Detect which cell encompasses the target text, then output its [x, y] center coordinate. 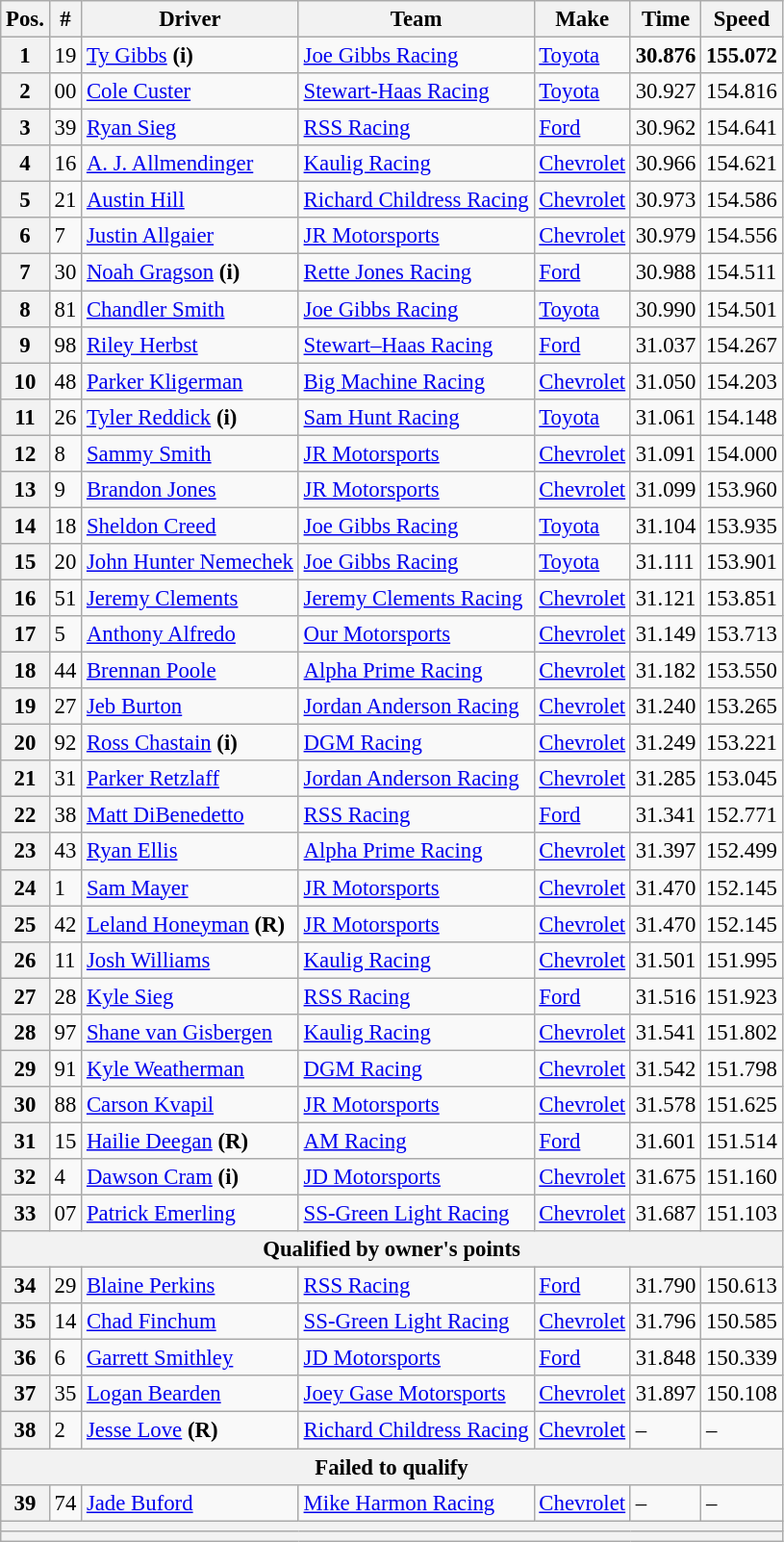
Sammy Smith [190, 453]
Chandler Smith [190, 309]
Ty Gibbs (i) [190, 56]
31.091 [666, 453]
25 [25, 924]
Stewart-Haas Racing [416, 91]
30.979 [666, 236]
31.578 [666, 1105]
Josh Williams [190, 960]
150.108 [743, 1395]
153.851 [743, 598]
23 [25, 852]
Ross Chastain (i) [190, 743]
154.641 [743, 128]
Sam Mayer [190, 887]
37 [25, 1395]
150.585 [743, 1322]
Jeremy Clements Racing [416, 598]
Parker Kligerman [190, 381]
Justin Allgaier [190, 236]
# [65, 19]
31.341 [666, 815]
155.072 [743, 56]
31.099 [666, 490]
Kyle Weatherman [190, 1068]
31.149 [666, 634]
152.499 [743, 852]
154.148 [743, 417]
92 [65, 743]
30.966 [666, 164]
Rette Jones Racing [416, 272]
30.876 [666, 56]
AM Racing [416, 1141]
Chad Finchum [190, 1322]
153.550 [743, 671]
Our Motorsports [416, 634]
Qualified by owner's points [392, 1249]
Garrett Smithley [190, 1358]
150.613 [743, 1286]
Kyle Sieg [190, 996]
24 [25, 887]
31.037 [666, 345]
3 [25, 128]
Noah Gragson (i) [190, 272]
74 [65, 1503]
30.990 [666, 309]
34 [25, 1286]
31.516 [666, 996]
Parker Retzlaff [190, 779]
31.121 [666, 598]
42 [65, 924]
Big Machine Racing [416, 381]
10 [25, 381]
154.816 [743, 91]
Brandon Jones [190, 490]
151.798 [743, 1068]
151.923 [743, 996]
13 [25, 490]
31.111 [666, 562]
48 [65, 381]
Stewart–Haas Racing [416, 345]
31.182 [666, 671]
Logan Bearden [190, 1395]
Make [582, 19]
31.796 [666, 1322]
Jeremy Clements [190, 598]
51 [65, 598]
31.240 [666, 707]
153.045 [743, 779]
30.962 [666, 128]
30.988 [666, 272]
154.203 [743, 381]
Jade Buford [190, 1503]
Anthony Alfredo [190, 634]
Jesse Love (R) [190, 1430]
30.973 [666, 200]
Matt DiBenedetto [190, 815]
150.339 [743, 1358]
97 [65, 1033]
Hailie Deegan (R) [190, 1141]
44 [65, 671]
154.511 [743, 272]
Cole Custer [190, 91]
151.514 [743, 1141]
Shane van Gisbergen [190, 1033]
31.061 [666, 417]
31.897 [666, 1395]
Leland Honeyman (R) [190, 924]
151.160 [743, 1177]
31.675 [666, 1177]
Time [666, 19]
154.556 [743, 236]
12 [25, 453]
Ryan Sieg [190, 128]
151.995 [743, 960]
31.848 [666, 1358]
152.771 [743, 815]
151.802 [743, 1033]
31.050 [666, 381]
17 [25, 634]
31.397 [666, 852]
Mike Harmon Racing [416, 1503]
31.687 [666, 1214]
153.901 [743, 562]
88 [65, 1105]
81 [65, 309]
153.265 [743, 707]
31.542 [666, 1068]
30.927 [666, 91]
36 [25, 1358]
Blaine Perkins [190, 1286]
Sheldon Creed [190, 526]
Driver [190, 19]
31.249 [666, 743]
33 [25, 1214]
Tyler Reddick (i) [190, 417]
Austin Hill [190, 200]
Carson Kvapil [190, 1105]
A. J. Allmendinger [190, 164]
Riley Herbst [190, 345]
22 [25, 815]
31.601 [666, 1141]
154.501 [743, 309]
Brennan Poole [190, 671]
Failed to qualify [392, 1467]
154.586 [743, 200]
153.935 [743, 526]
31.104 [666, 526]
Sam Hunt Racing [416, 417]
151.625 [743, 1105]
07 [65, 1214]
98 [65, 345]
00 [65, 91]
151.103 [743, 1214]
31.790 [666, 1286]
31.501 [666, 960]
31.541 [666, 1033]
Patrick Emerling [190, 1214]
Team [416, 19]
Pos. [25, 19]
31.285 [666, 779]
43 [65, 852]
154.000 [743, 453]
Speed [743, 19]
154.267 [743, 345]
Dawson Cram (i) [190, 1177]
153.221 [743, 743]
91 [65, 1068]
153.713 [743, 634]
John Hunter Nemechek [190, 562]
32 [25, 1177]
Jeb Burton [190, 707]
153.960 [743, 490]
154.621 [743, 164]
Joey Gase Motorsports [416, 1395]
Ryan Ellis [190, 852]
